Detect which cell encompasses the target text, then output its [x, y] center coordinate. 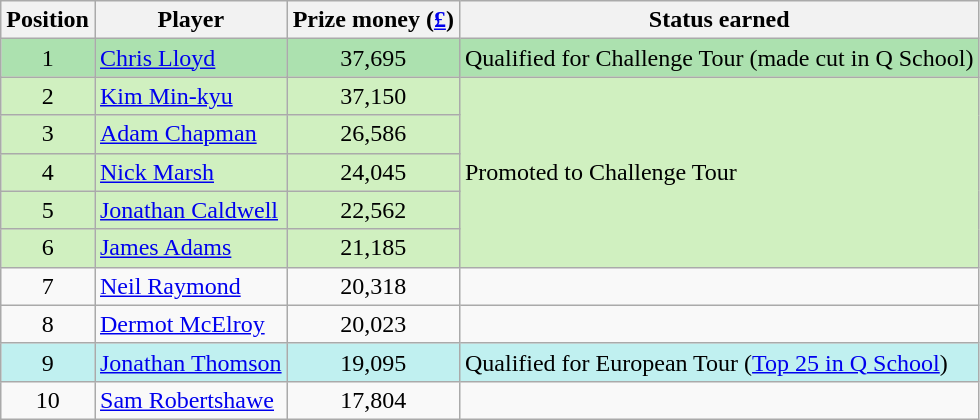
1 [48, 58]
2 [48, 96]
9 [48, 362]
8 [48, 324]
20,318 [373, 286]
Position [48, 20]
Qualified for Challenge Tour (made cut in Q School) [718, 58]
17,804 [373, 400]
22,562 [373, 210]
Nick Marsh [190, 172]
Jonathan Caldwell [190, 210]
24,045 [373, 172]
Qualified for European Tour (Top 25 in Q School) [718, 362]
Adam Chapman [190, 134]
Neil Raymond [190, 286]
5 [48, 210]
Chris Lloyd [190, 58]
Kim Min-kyu [190, 96]
James Adams [190, 248]
7 [48, 286]
20,023 [373, 324]
37,695 [373, 58]
21,185 [373, 248]
19,095 [373, 362]
Prize money (£) [373, 20]
Promoted to Challenge Tour [718, 172]
6 [48, 248]
37,150 [373, 96]
Sam Robertshawe [190, 400]
4 [48, 172]
10 [48, 400]
Status earned [718, 20]
3 [48, 134]
26,586 [373, 134]
Jonathan Thomson [190, 362]
Player [190, 20]
Dermot McElroy [190, 324]
